Capture the cell that displays the provided text and extract its (x, y) central coordinate. 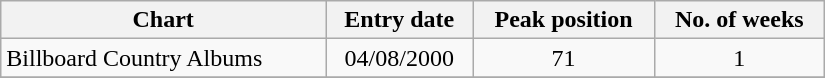
Chart (164, 20)
04/08/2000 (400, 58)
71 (564, 58)
No. of weeks (739, 20)
Billboard Country Albums (164, 58)
1 (739, 58)
Entry date (400, 20)
Peak position (564, 20)
